Search for the cell housing the specified text and yield its [x, y] center coordinate. 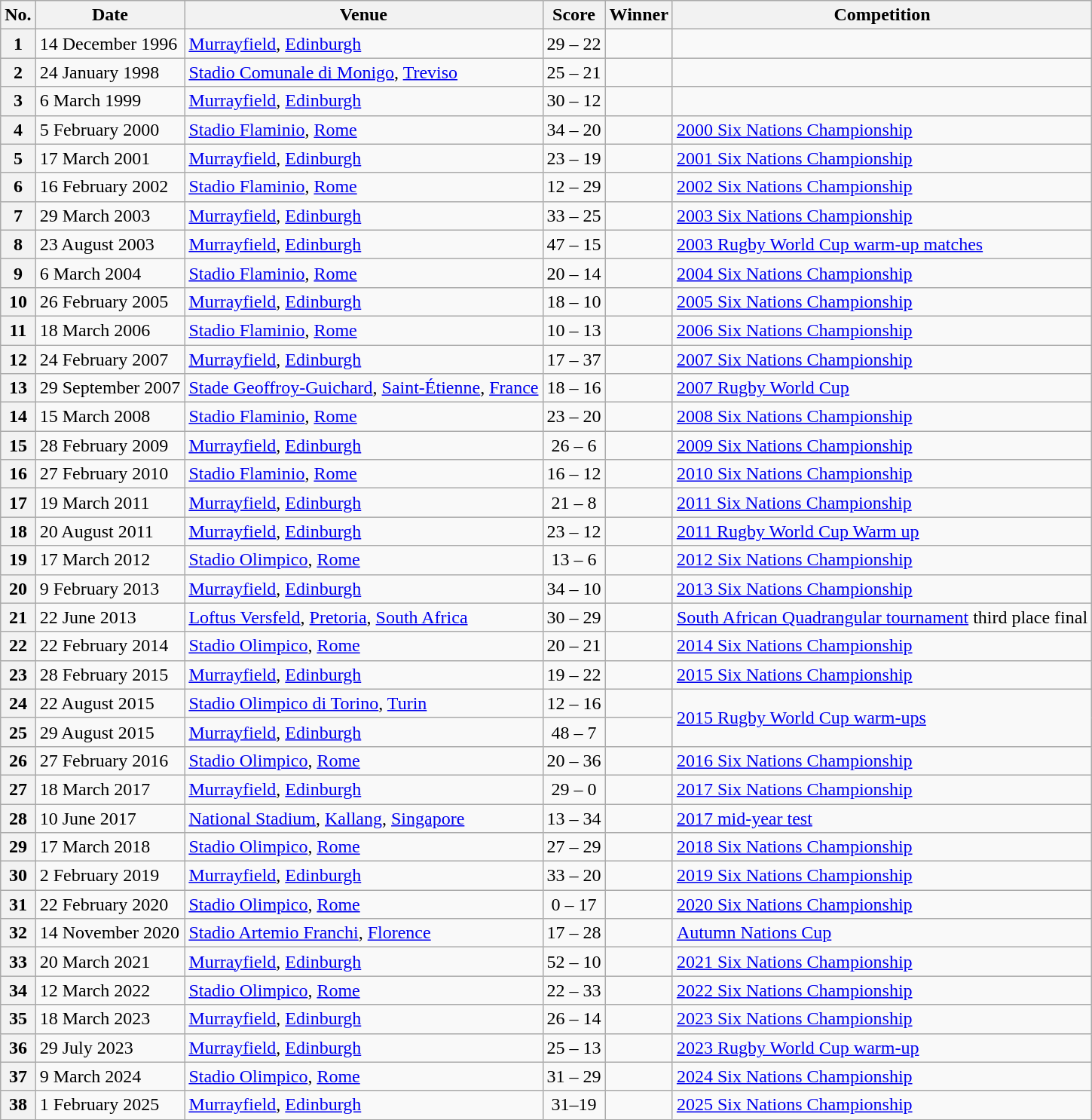
18 March 2023 [110, 1019]
33 – 20 [574, 876]
18 – 10 [574, 301]
2007 Six Nations Championship [882, 360]
20 August 2011 [110, 531]
5 February 2000 [110, 130]
12 – 16 [574, 703]
2023 Rugby World Cup warm-up [882, 1048]
2015 Rugby World Cup warm-ups [882, 718]
24 January 1998 [110, 72]
29 September 2007 [110, 388]
12 [18, 360]
34 – 10 [574, 589]
35 [18, 1019]
29 [18, 847]
6 March 2004 [110, 273]
2000 Six Nations Championship [882, 130]
0 – 17 [574, 904]
47 – 15 [574, 244]
13 [18, 388]
29 August 2015 [110, 732]
9 February 2013 [110, 589]
11 [18, 330]
2025 Six Nations Championship [882, 1105]
2001 Six Nations Championship [882, 158]
22 February 2020 [110, 904]
20 March 2021 [110, 962]
18 March 2006 [110, 330]
30 [18, 876]
26 [18, 760]
18 [18, 531]
37 [18, 1076]
2015 Six Nations Championship [882, 675]
30 – 29 [574, 617]
2014 Six Nations Championship [882, 646]
15 March 2008 [110, 417]
20 [18, 589]
2017 Six Nations Championship [882, 789]
27 February 2010 [110, 474]
6 [18, 187]
15 [18, 445]
Stade Geoffroy-Guichard, Saint-Étienne, France [363, 388]
27 February 2016 [110, 760]
2024 Six Nations Championship [882, 1076]
Winner [639, 15]
Score [574, 15]
28 February 2009 [110, 445]
22 June 2013 [110, 617]
31 [18, 904]
Competition [882, 15]
Loftus Versfeld, Pretoria, South Africa [363, 617]
32 [18, 933]
Date [110, 15]
2012 Six Nations Championship [882, 560]
18 – 16 [574, 388]
12 – 29 [574, 187]
31–19 [574, 1105]
29 – 22 [574, 44]
13 – 34 [574, 818]
2018 Six Nations Championship [882, 847]
Autumn Nations Cup [882, 933]
No. [18, 15]
2008 Six Nations Championship [882, 417]
16 February 2002 [110, 187]
13 – 6 [574, 560]
10 June 2017 [110, 818]
2004 Six Nations Championship [882, 273]
Stadio Artemio Franchi, Florence [363, 933]
19 March 2011 [110, 503]
10 [18, 301]
2006 Six Nations Championship [882, 330]
22 – 33 [574, 990]
17 [18, 503]
23 – 19 [574, 158]
2005 Six Nations Championship [882, 301]
24 February 2007 [110, 360]
19 [18, 560]
18 March 2017 [110, 789]
20 – 36 [574, 760]
National Stadium, Kallang, Singapore [363, 818]
14 December 1996 [110, 44]
10 – 13 [574, 330]
17 – 37 [574, 360]
14 November 2020 [110, 933]
17 March 2012 [110, 560]
28 February 2015 [110, 675]
8 [18, 244]
2007 Rugby World Cup [882, 388]
17 – 28 [574, 933]
26 – 14 [574, 1019]
6 March 1999 [110, 101]
12 March 2022 [110, 990]
19 – 22 [574, 675]
2021 Six Nations Championship [882, 962]
16 – 12 [574, 474]
2003 Six Nations Championship [882, 216]
29 – 0 [574, 789]
2 [18, 72]
21 – 8 [574, 503]
17 March 2001 [110, 158]
28 [18, 818]
22 August 2015 [110, 703]
52 – 10 [574, 962]
29 March 2003 [110, 216]
2022 Six Nations Championship [882, 990]
7 [18, 216]
Stadio Olimpico di Torino, Turin [363, 703]
23 August 2003 [110, 244]
27 [18, 789]
33 [18, 962]
1 [18, 44]
48 – 7 [574, 732]
4 [18, 130]
22 February 2014 [110, 646]
2019 Six Nations Championship [882, 876]
26 February 2005 [110, 301]
36 [18, 1048]
38 [18, 1105]
25 [18, 732]
2002 Six Nations Championship [882, 187]
29 July 2023 [110, 1048]
23 [18, 675]
South African Quadrangular tournament third place final [882, 617]
2016 Six Nations Championship [882, 760]
Stadio Comunale di Monigo, Treviso [363, 72]
5 [18, 158]
24 [18, 703]
25 – 13 [574, 1048]
16 [18, 474]
23 – 12 [574, 531]
2010 Six Nations Championship [882, 474]
20 – 21 [574, 646]
2009 Six Nations Championship [882, 445]
23 – 20 [574, 417]
25 – 21 [574, 72]
9 March 2024 [110, 1076]
3 [18, 101]
31 – 29 [574, 1076]
21 [18, 617]
17 March 2018 [110, 847]
2003 Rugby World Cup warm-up matches [882, 244]
2020 Six Nations Championship [882, 904]
2013 Six Nations Championship [882, 589]
27 – 29 [574, 847]
2011 Six Nations Championship [882, 503]
34 – 20 [574, 130]
14 [18, 417]
26 – 6 [574, 445]
2 February 2019 [110, 876]
1 February 2025 [110, 1105]
22 [18, 646]
Venue [363, 15]
9 [18, 273]
20 – 14 [574, 273]
33 – 25 [574, 216]
2023 Six Nations Championship [882, 1019]
34 [18, 990]
2011 Rugby World Cup Warm up [882, 531]
2017 mid-year test [882, 818]
30 – 12 [574, 101]
